Pinpoint the cell where the given text exists, returning its [x, y] midpoint coordinate. 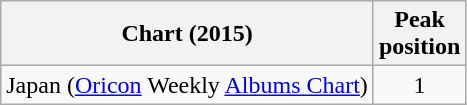
1 [419, 85]
Chart (2015) [188, 34]
Japan (Oricon Weekly Albums Chart) [188, 85]
Peakposition [419, 34]
